Output the (X, Y) coordinate of the center of the cell containing the given text.  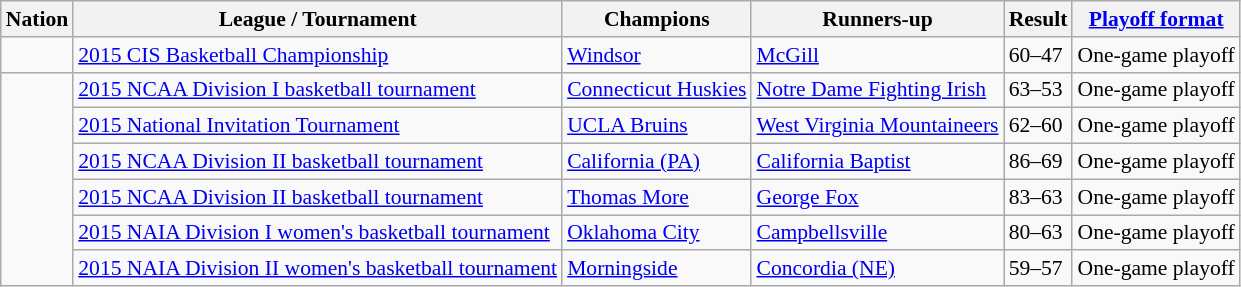
Windsor (656, 55)
63–53 (1038, 90)
62–60 (1038, 126)
2015 NAIA Division I women's basketball tournament (318, 233)
UCLA Bruins (656, 126)
2015 National Invitation Tournament (318, 126)
2015 NAIA Division II women's basketball tournament (318, 269)
Notre Dame Fighting Irish (877, 90)
West Virginia Mountaineers (877, 126)
60–47 (1038, 55)
83–63 (1038, 197)
George Fox (877, 197)
California (PA) (656, 162)
Connecticut Huskies (656, 90)
Runners-up (877, 19)
Morningside (656, 269)
McGill (877, 55)
Concordia (NE) (877, 269)
Result (1038, 19)
Oklahoma City (656, 233)
2015 CIS Basketball Championship (318, 55)
59–57 (1038, 269)
League / Tournament (318, 19)
Nation (37, 19)
Campbellsville (877, 233)
2015 NCAA Division I basketball tournament (318, 90)
Playoff format (1156, 19)
Thomas More (656, 197)
Champions (656, 19)
80–63 (1038, 233)
California Baptist (877, 162)
86–69 (1038, 162)
